Return (X, Y) of the center of cell containing provided text 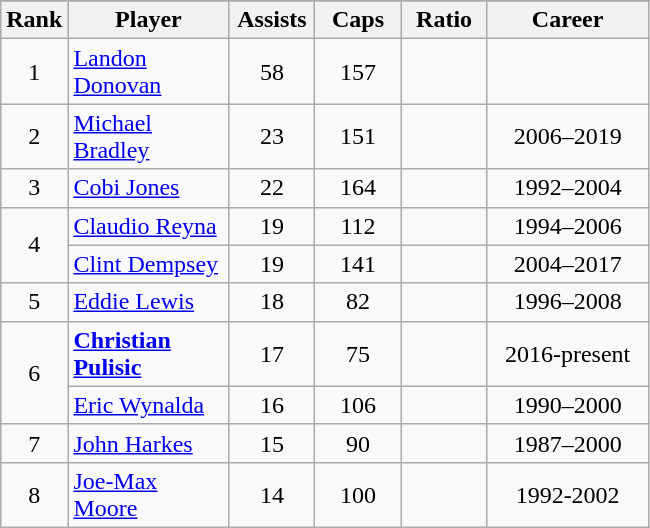
Christian Pulisic (148, 354)
Eric Wynalda (148, 405)
Caps (358, 20)
22 (272, 188)
1990–2000 (568, 405)
75 (358, 354)
2 (34, 136)
5 (34, 302)
Ratio (444, 20)
Cobi Jones (148, 188)
Rank (34, 20)
3 (34, 188)
7 (34, 443)
15 (272, 443)
17 (272, 354)
151 (358, 136)
Clint Dempsey (148, 264)
16 (272, 405)
1996–2008 (568, 302)
1 (34, 72)
Joe-Max Moore (148, 494)
Career (568, 20)
23 (272, 136)
Claudio Reyna (148, 226)
18 (272, 302)
90 (358, 443)
58 (272, 72)
1994–2006 (568, 226)
1992-2002 (568, 494)
Eddie Lewis (148, 302)
6 (34, 372)
1987–2000 (568, 443)
2006–2019 (568, 136)
8 (34, 494)
Assists (272, 20)
2016-present (568, 354)
Landon Donovan (148, 72)
Michael Bradley (148, 136)
100 (358, 494)
1992–2004 (568, 188)
112 (358, 226)
14 (272, 494)
82 (358, 302)
Player (148, 20)
164 (358, 188)
106 (358, 405)
2004–2017 (568, 264)
4 (34, 245)
141 (358, 264)
157 (358, 72)
John Harkes (148, 443)
